Search for the cell housing the specified text and yield its [X, Y] center coordinate. 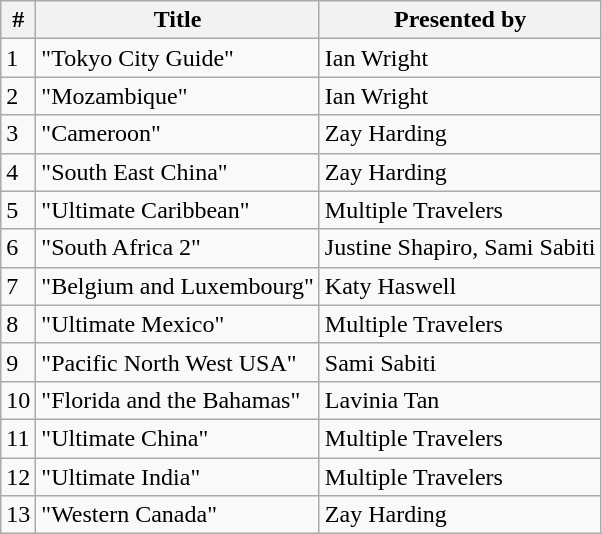
Sami Sabiti [460, 362]
6 [18, 248]
# [18, 20]
"Tokyo City Guide" [178, 58]
"Ultimate India" [178, 477]
"Western Canada" [178, 515]
"South East China" [178, 172]
"Ultimate China" [178, 438]
"Cameroon" [178, 134]
5 [18, 210]
13 [18, 515]
7 [18, 286]
"Florida and the Bahamas" [178, 400]
"Mozambique" [178, 96]
Katy Haswell [460, 286]
4 [18, 172]
Justine Shapiro, Sami Sabiti [460, 248]
"Pacific North West USA" [178, 362]
"Ultimate Caribbean" [178, 210]
11 [18, 438]
"Ultimate Mexico" [178, 324]
Presented by [460, 20]
Title [178, 20]
2 [18, 96]
"South Africa 2" [178, 248]
8 [18, 324]
10 [18, 400]
3 [18, 134]
Lavinia Tan [460, 400]
12 [18, 477]
9 [18, 362]
"Belgium and Luxembourg" [178, 286]
1 [18, 58]
